Pinpoint the cell where the given text exists, returning its [x, y] midpoint coordinate. 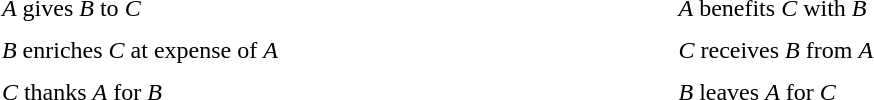
B enriches C at expense of A [332, 50]
